Return [x, y] of the center of cell containing provided text 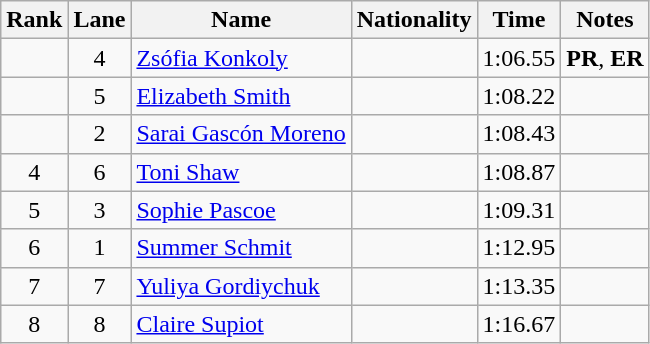
1:09.31 [519, 210]
PR, ER [605, 58]
1:13.35 [519, 286]
Lane [100, 20]
Elizabeth Smith [241, 96]
1:12.95 [519, 248]
Notes [605, 20]
3 [100, 210]
1:06.55 [519, 58]
Toni Shaw [241, 172]
Yuliya Gordiychuk [241, 286]
1 [100, 248]
Sophie Pascoe [241, 210]
Rank [34, 20]
1:08.87 [519, 172]
Zsófia Konkoly [241, 58]
Time [519, 20]
Summer Schmit [241, 248]
Claire Supiot [241, 324]
1:16.67 [519, 324]
Nationality [414, 20]
1:08.22 [519, 96]
Sarai Gascón Moreno [241, 134]
1:08.43 [519, 134]
Name [241, 20]
2 [100, 134]
